For the text-containing cell, return its midpoint in (X, Y) coordinate format. 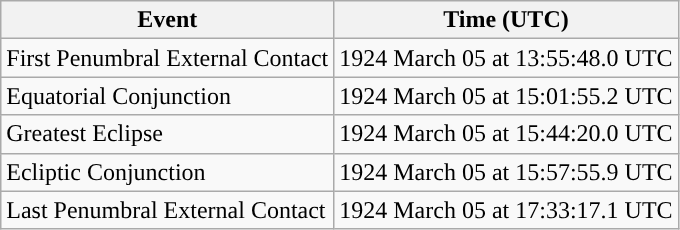
Ecliptic Conjunction (168, 172)
1924 March 05 at 17:33:17.1 UTC (506, 210)
1924 March 05 at 15:01:55.2 UTC (506, 96)
Last Penumbral External Contact (168, 210)
1924 March 05 at 15:57:55.9 UTC (506, 172)
Event (168, 20)
First Penumbral External Contact (168, 58)
Time (UTC) (506, 20)
Greatest Eclipse (168, 134)
Equatorial Conjunction (168, 96)
1924 March 05 at 15:44:20.0 UTC (506, 134)
1924 March 05 at 13:55:48.0 UTC (506, 58)
